Provide the [x, y] coordinate of the cell's center where the given text is located.  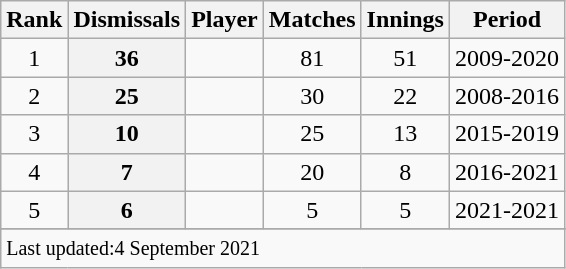
2021-2021 [506, 210]
51 [405, 58]
8 [405, 172]
20 [312, 172]
10 [127, 134]
36 [127, 58]
13 [405, 134]
1 [34, 58]
81 [312, 58]
3 [34, 134]
2016-2021 [506, 172]
4 [34, 172]
2 [34, 96]
Rank [34, 20]
30 [312, 96]
Innings [405, 20]
Dismissals [127, 20]
Period [506, 20]
Player [225, 20]
2015-2019 [506, 134]
7 [127, 172]
2009-2020 [506, 58]
Last updated:4 September 2021 [283, 248]
Matches [312, 20]
22 [405, 96]
6 [127, 210]
2008-2016 [506, 96]
